Pinpoint the cell where the given text exists, returning its [X, Y] midpoint coordinate. 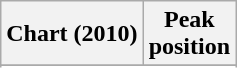
Chart (2010) [72, 34]
Peakposition [189, 34]
